Extract the [x, y] coordinate from the center of the cell holding the provided text.  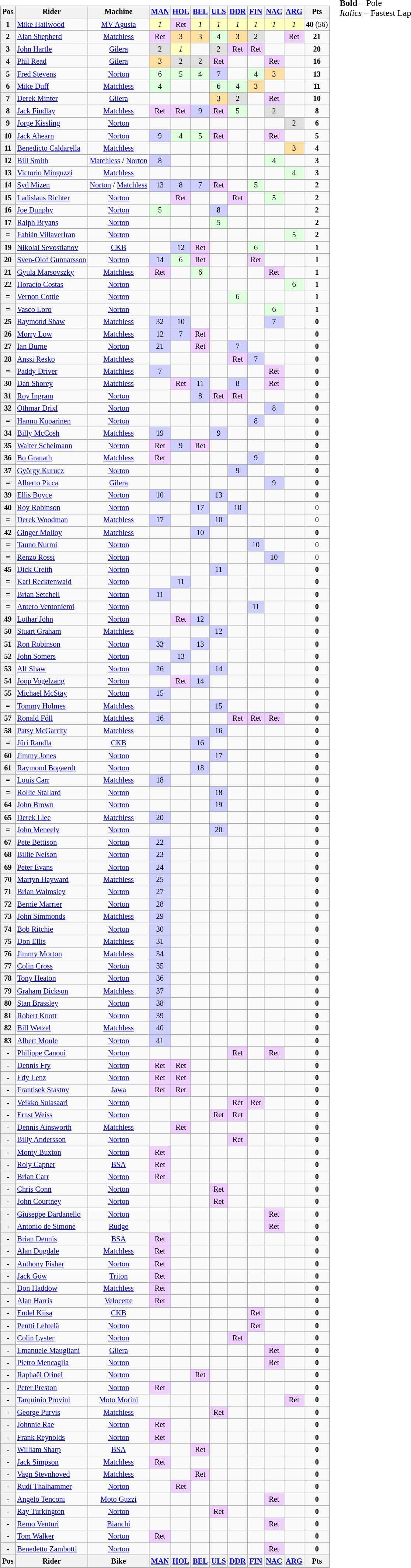
Alan Shepherd [52, 37]
Othmar Drixl [52, 409]
Mike Hailwood [52, 24]
Walter Scheimann [52, 446]
76 [8, 954]
52 [8, 657]
Emanuele Maugliani [52, 1351]
Raymond Shaw [52, 322]
Tarquinio Provini [52, 1400]
Tommy Holmes [52, 706]
John Hartle [52, 49]
Endel Kiisa [52, 1314]
Ralph Bryans [52, 223]
Philippe Canoui [52, 1053]
77 [8, 966]
Ellis Boyce [52, 495]
Patsy McGarrity [52, 731]
Syd Mizen [52, 186]
Bernie Marrier [52, 904]
58 [8, 731]
67 [8, 843]
64 [8, 805]
Sven-Olof Gunnarsson [52, 260]
Tony Heaton [52, 979]
Vasco Loro [52, 309]
Billie Nelson [52, 855]
Colin Lyster [52, 1338]
George Purvis [52, 1413]
Bo Granath [52, 458]
69 [8, 867]
Raphaël Orinel [52, 1375]
Billy McCosh [52, 433]
60 [8, 756]
83 [8, 1041]
Stuart Graham [52, 632]
61 [8, 768]
Moto Guzzi [119, 1499]
Colin Cross [52, 966]
John Somers [52, 657]
55 [8, 694]
Benedetto Zambotti [52, 1549]
Ray Turkington [52, 1512]
Tom Walker [52, 1536]
Derek Woodman [52, 520]
Derek Llee [52, 818]
Michael McStay [52, 694]
54 [8, 681]
Alan Harris [52, 1301]
William Sharp [52, 1450]
Matchless / Norton [119, 161]
73 [8, 917]
Bob Ritchie [52, 929]
82 [8, 1028]
33 [160, 644]
71 [8, 892]
50 [8, 632]
Jimmy Morton [52, 954]
Fred Stevens [52, 74]
Roy Robinson [52, 508]
Gyula Marsovszky [52, 272]
Mike Duff [52, 87]
Edy Lenz [52, 1078]
79 [8, 991]
Pentti Lehtelä [52, 1326]
45 [8, 570]
Norton / Matchless [119, 186]
Angelo Tenconi [52, 1499]
Jack Gow [52, 1276]
Raymond Bogaerdt [52, 768]
Veikko Sulasaari [52, 1103]
68 [8, 855]
Jack Ahearn [52, 136]
Bill Smith [52, 161]
György Kurucz [52, 471]
Jüri Randla [52, 743]
40 (56) [317, 24]
Alberto Picca [52, 483]
Derek Minter [52, 99]
70 [8, 880]
Moto Morini [119, 1400]
Brian Setchell [52, 594]
80 [8, 1003]
Renzo Rossi [52, 558]
Joe Dunphy [52, 210]
John Courtney [52, 1202]
Johnnie Rae [52, 1425]
Roly Capner [52, 1165]
Peter Preston [52, 1388]
Frantisek Stastny [52, 1090]
Louis Carr [52, 780]
Anssi Resko [52, 359]
78 [8, 979]
Joop Vogelzang [52, 681]
John Brown [52, 805]
Paddy Driver [52, 372]
Pete Bettison [52, 843]
Fabián Villaverlran [52, 235]
Rollie Stallard [52, 793]
Karl Recktenwald [52, 582]
Albert Moule [52, 1041]
38 [160, 1003]
Dennis Ainsworth [52, 1128]
Jack Simpson [52, 1462]
John Meneely [52, 830]
Frank Reynolds [52, 1437]
Machine [119, 12]
Ian Burne [52, 347]
Bill Wetzel [52, 1028]
Bianchi [119, 1524]
Alf Shaw [52, 669]
Giuseppe Dardanello [52, 1214]
Lothar John [52, 619]
Pietro Mencaglia [52, 1363]
65 [8, 818]
Jawa [119, 1090]
75 [8, 942]
51 [8, 644]
Stan Brassley [52, 1003]
Rudi Thalhammer [52, 1487]
Dick Creith [52, 570]
Don Ellis [52, 942]
Brian Walmsley [52, 892]
Antonio de Simone [52, 1227]
Victorio Minguzzi [52, 173]
Ernst Weiss [52, 1115]
Benedicto Caldarella [52, 148]
57 [8, 718]
Ronald Föll [52, 718]
Dennis Fry [52, 1065]
Brian Dennis [52, 1239]
Velocette [119, 1301]
81 [8, 1016]
Brian Carr [52, 1177]
Chris Conn [52, 1189]
Martyn Hayward [52, 880]
Anthony Fisher [52, 1264]
Nikolai Sevostianov [52, 247]
Jorge Kissling [52, 124]
Antero Ventoniemi [52, 607]
74 [8, 929]
Morry Low [52, 334]
Billy Andersson [52, 1140]
53 [8, 669]
MV Agusta [119, 24]
John Simmonds [52, 917]
Alan Dugdale [52, 1251]
Vernon Cottle [52, 297]
72 [8, 904]
Tauno Nurmi [52, 545]
Ladislaus Richter [52, 198]
Vagn Stevnhoved [52, 1474]
Peter Evans [52, 867]
Don Haddow [52, 1288]
Graham Dickson [52, 991]
41 [160, 1041]
Robert Knott [52, 1016]
24 [160, 867]
Monty Buxton [52, 1152]
Remo Venturi [52, 1524]
Jimmy Jones [52, 756]
Hannu Kuparinen [52, 421]
Triton [119, 1276]
Jack Findlay [52, 111]
Ron Robinson [52, 644]
Phil Read [52, 61]
Ginger Molloy [52, 532]
23 [160, 855]
Rudge [119, 1227]
49 [8, 619]
29 [160, 917]
Dan Shorey [52, 384]
Horacio Costas [52, 285]
Bike [119, 1561]
Roy Ingram [52, 396]
42 [8, 532]
